For the text-containing cell, return its midpoint in (X, Y) coordinate format. 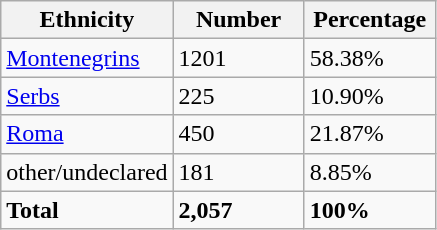
Number (238, 20)
10.90% (370, 96)
8.85% (370, 172)
181 (238, 172)
Percentage (370, 20)
21.87% (370, 134)
58.38% (370, 58)
Ethnicity (87, 20)
Montenegrins (87, 58)
1201 (238, 58)
Roma (87, 134)
2,057 (238, 210)
Total (87, 210)
225 (238, 96)
450 (238, 134)
other/undeclared (87, 172)
100% (370, 210)
Serbs (87, 96)
